Capture the cell that displays the provided text and extract its (X, Y) central coordinate. 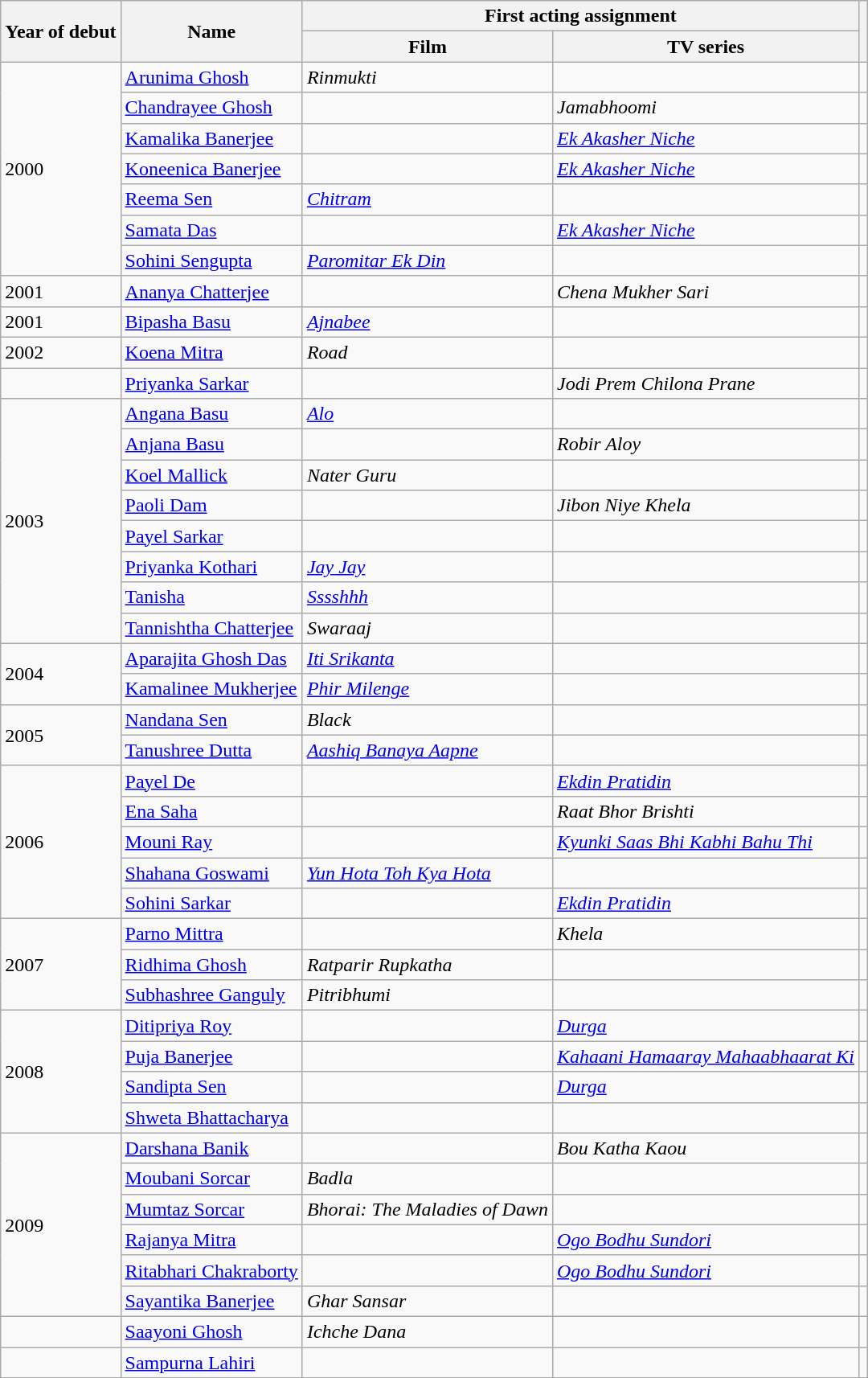
Tannishtha Chatterjee (211, 628)
Jodi Prem Chilona Prane (706, 383)
Payel Sarkar (211, 536)
2005 (61, 735)
Ajnabee (428, 322)
Subhashree Ganguly (211, 995)
Sampurna Lahiri (211, 1363)
Sohini Sarkar (211, 904)
Ena Saha (211, 811)
Paoli Dam (211, 506)
Kyunki Saas Bhi Kabhi Bahu Thi (706, 842)
Iti Srikanta (428, 658)
Ritabhari Chakraborty (211, 1270)
Bou Katha Kaou (706, 1148)
Raat Bhor Brishti (706, 811)
Year of debut (61, 31)
2008 (61, 1072)
Kahaani Hamaaray Mahaabhaarat Ki (706, 1056)
Aparajita Ghosh Das (211, 658)
Arunima Ghosh (211, 77)
Road (428, 352)
Name (211, 31)
Jibon Niye Khela (706, 506)
Sandipta Sen (211, 1087)
2004 (61, 674)
Angana Basu (211, 414)
Darshana Banik (211, 1148)
Aashiq Banaya Aapne (428, 750)
Ananya Chatterjee (211, 291)
Moubani Sorcar (211, 1179)
Black (428, 720)
Bhorai: The Maladies of Dawn (428, 1209)
Chena Mukher Sari (706, 291)
Sohini Sengupta (211, 260)
Ridhima Ghosh (211, 965)
Tanushree Dutta (211, 750)
Robir Aloy (706, 445)
Tanisha (211, 597)
2000 (61, 169)
Ichche Dana (428, 1331)
First acting assignment (580, 16)
Rinmukti (428, 77)
Parno Mittra (211, 934)
Yun Hota Toh Kya Hota (428, 872)
Payel De (211, 781)
2006 (61, 842)
Badla (428, 1179)
Priyanka Kothari (211, 567)
Ratparir Rupkatha (428, 965)
Kamalika Banerjee (211, 138)
Shweta Bhattacharya (211, 1118)
Samata Das (211, 230)
Chandrayee Ghosh (211, 108)
Paromitar Ek Din (428, 260)
Swaraaj (428, 628)
Shahana Goswami (211, 872)
Khela (706, 934)
Nater Guru (428, 475)
Reema Sen (211, 199)
Nandana Sen (211, 720)
Puja Banerjee (211, 1056)
Anjana Basu (211, 445)
Sayantika Banerjee (211, 1301)
Chitram (428, 199)
Mumtaz Sorcar (211, 1209)
2007 (61, 965)
Priyanka Sarkar (211, 383)
Jay Jay (428, 567)
Alo (428, 414)
Phir Milenge (428, 689)
Sssshhh (428, 597)
Jamabhoomi (706, 108)
Film (428, 47)
Rajanya Mitra (211, 1240)
TV series (706, 47)
Koena Mitra (211, 352)
Koneenica Banerjee (211, 169)
Ditipriya Roy (211, 1026)
Bipasha Basu (211, 322)
Koel Mallick (211, 475)
Pitribhumi (428, 995)
Saayoni Ghosh (211, 1331)
Kamalinee Mukherjee (211, 689)
Mouni Ray (211, 842)
2009 (61, 1224)
Ghar Sansar (428, 1301)
2003 (61, 521)
2002 (61, 352)
